Return the [X, Y] coordinate for the center point of the cell that contains the specified text.  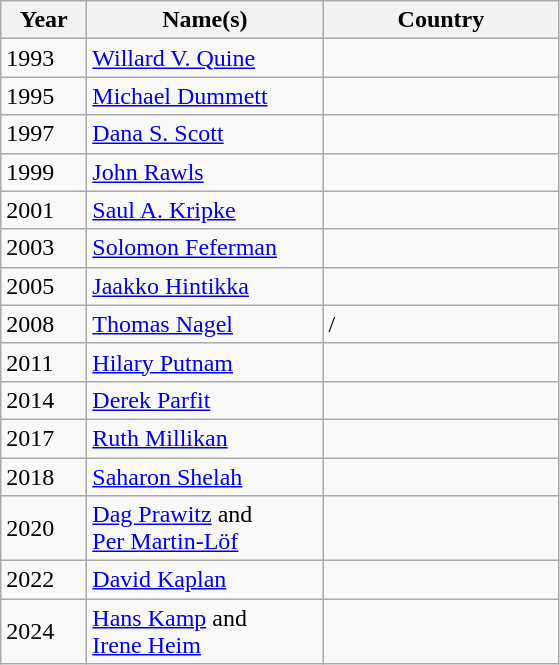
/ [441, 324]
David Kaplan [205, 580]
2014 [44, 400]
John Rawls [205, 172]
Michael Dummett [205, 96]
2022 [44, 580]
Willard V. Quine [205, 58]
Dana S. Scott [205, 134]
Hilary Putnam [205, 362]
2008 [44, 324]
2020 [44, 528]
Name(s) [205, 20]
2024 [44, 632]
Thomas Nagel [205, 324]
2003 [44, 248]
1999 [44, 172]
Saul A. Kripke [205, 210]
2001 [44, 210]
Year [44, 20]
2018 [44, 477]
Dag Prawitz and Per Martin-Löf [205, 528]
Solomon Feferman [205, 248]
Saharon Shelah [205, 477]
1995 [44, 96]
Hans Kamp and Irene Heim [205, 632]
2011 [44, 362]
Country [441, 20]
Jaakko Hintikka [205, 286]
2017 [44, 438]
Ruth Millikan [205, 438]
2005 [44, 286]
1997 [44, 134]
Derek Parfit [205, 400]
1993 [44, 58]
